Search for the cell housing the specified text and yield its [X, Y] center coordinate. 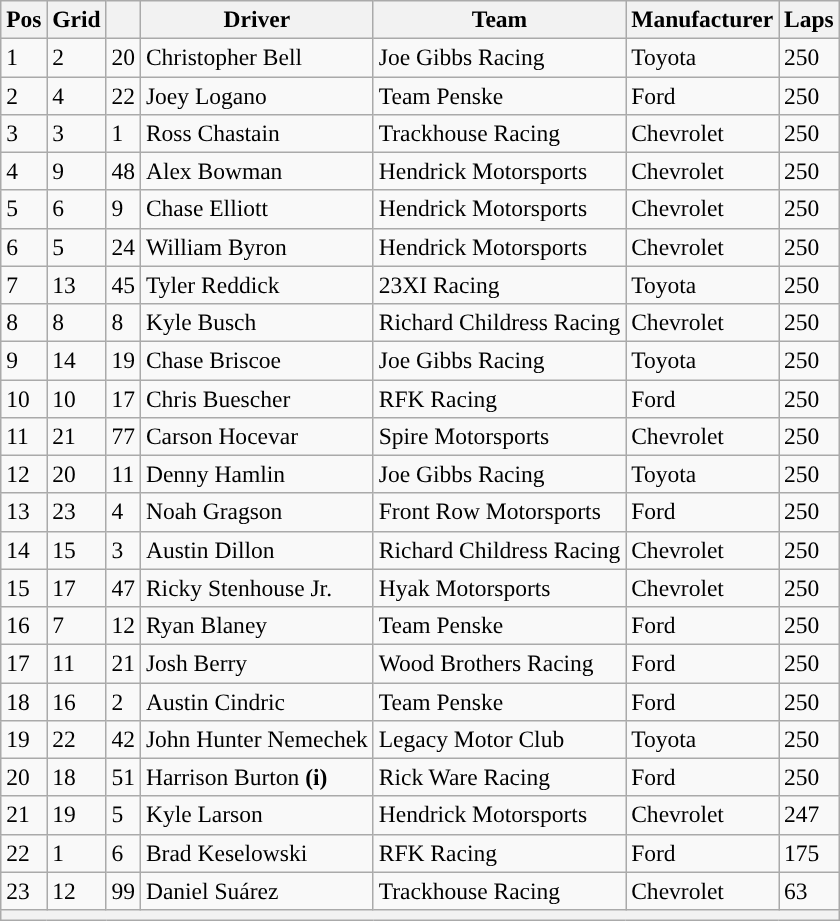
Ross Chastain [256, 133]
Legacy Motor Club [499, 739]
Tyler Reddick [256, 285]
Kyle Larson [256, 815]
Chris Buescher [256, 398]
Team [499, 19]
Daniel Suárez [256, 891]
47 [123, 588]
51 [123, 777]
Front Row Motorsports [499, 512]
Austin Cindric [256, 701]
Alex Bowman [256, 171]
Chase Elliott [256, 209]
Kyle Busch [256, 322]
Brad Keselowski [256, 853]
Noah Gragson [256, 512]
Joey Logano [256, 95]
Ryan Blaney [256, 625]
Rick Ware Racing [499, 777]
Chase Briscoe [256, 360]
24 [123, 247]
Manufacturer [702, 19]
247 [810, 815]
48 [123, 171]
Hyak Motorsports [499, 588]
Carson Hocevar [256, 436]
Driver [256, 19]
99 [123, 891]
42 [123, 739]
Ricky Stenhouse Jr. [256, 588]
William Byron [256, 247]
Harrison Burton (i) [256, 777]
Josh Berry [256, 663]
Laps [810, 19]
Wood Brothers Racing [499, 663]
45 [123, 285]
77 [123, 436]
Pos [24, 19]
Austin Dillon [256, 550]
63 [810, 891]
Grid [76, 19]
Denny Hamlin [256, 474]
Christopher Bell [256, 57]
175 [810, 853]
Spire Motorsports [499, 436]
John Hunter Nemechek [256, 739]
23XI Racing [499, 285]
